From the cell containing the given text, extract its center point as [X, Y] coordinate. 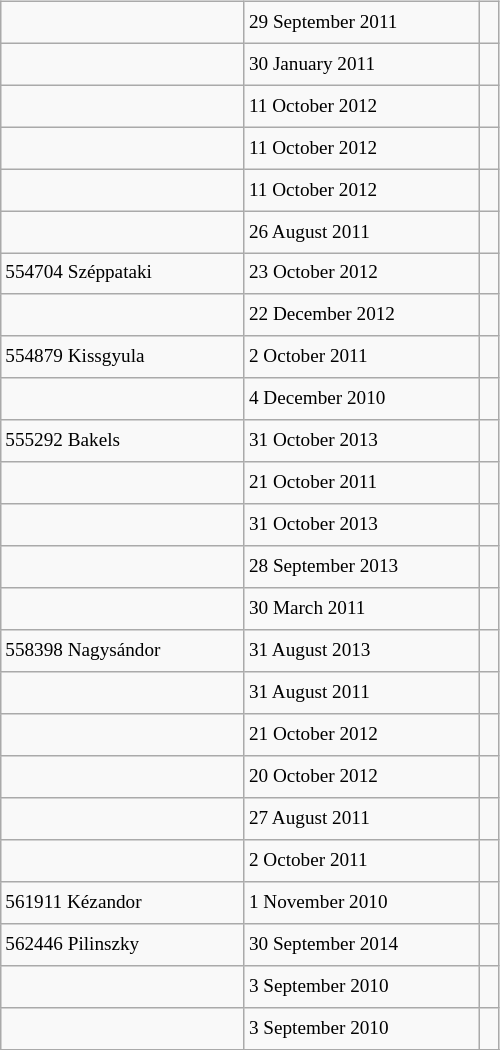
21 October 2011 [362, 483]
21 October 2012 [362, 735]
554704 Széppataki [123, 274]
31 August 2011 [362, 693]
28 September 2013 [362, 567]
555292 Bakels [123, 441]
554879 Kissgyula [123, 357]
31 August 2013 [362, 651]
1 November 2010 [362, 902]
30 January 2011 [362, 64]
561911 Kézandor [123, 902]
562446 Pilinszky [123, 944]
29 September 2011 [362, 22]
30 September 2014 [362, 944]
30 March 2011 [362, 609]
23 October 2012 [362, 274]
26 August 2011 [362, 232]
27 August 2011 [362, 819]
4 December 2010 [362, 399]
20 October 2012 [362, 777]
558398 Nagysándor [123, 651]
22 December 2012 [362, 315]
